Pinpoint the cell where the given text exists, returning its [x, y] midpoint coordinate. 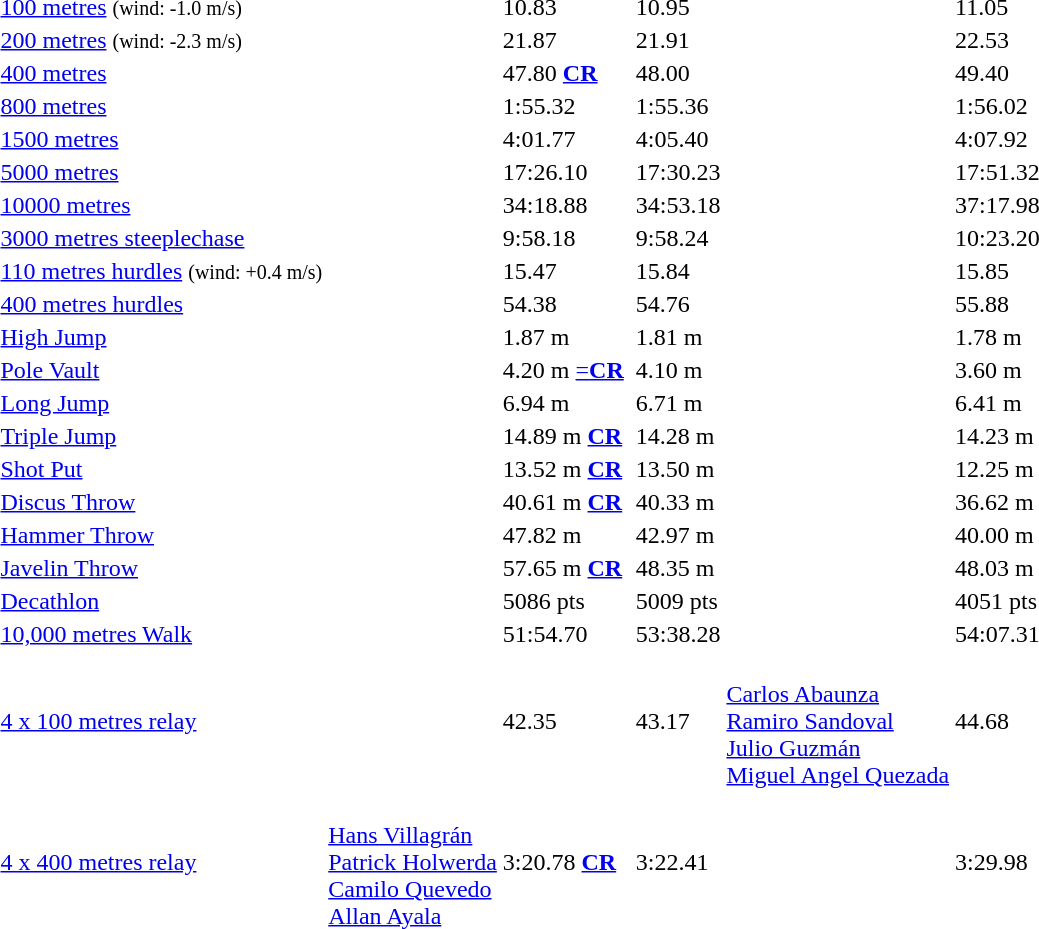
57.65 m CR [563, 568]
14.28 m [678, 436]
13.50 m [678, 469]
14.89 m CR [563, 436]
15.84 [678, 271]
47.82 m [563, 535]
5009 pts [678, 601]
6.71 m [678, 403]
1.81 m [678, 337]
48.00 [678, 73]
4:01.77 [563, 139]
47.80 CR [563, 73]
43.17 [678, 721]
4.20 m =CR [563, 370]
42.35 [563, 721]
34:53.18 [678, 205]
53:38.28 [678, 634]
17:26.10 [563, 172]
40.33 m [678, 502]
9:58.24 [678, 238]
1:55.36 [678, 106]
21.91 [678, 40]
5086 pts [563, 601]
13.52 m CR [563, 469]
1.87 m [563, 337]
15.47 [563, 271]
4.10 m [678, 370]
17:30.23 [678, 172]
51:54.70 [563, 634]
54.38 [563, 304]
4:05.40 [678, 139]
21.87 [563, 40]
42.97 m [678, 535]
34:18.88 [563, 205]
54.76 [678, 304]
1:55.32 [563, 106]
40.61 m CR [563, 502]
48.35 m [678, 568]
6.94 m [563, 403]
9:58.18 [563, 238]
Carlos Abaunza Ramiro Sandoval Julio Guzmán Miguel Angel Quezada [838, 721]
